Output the [X, Y] coordinate of the center of the cell containing the given text.  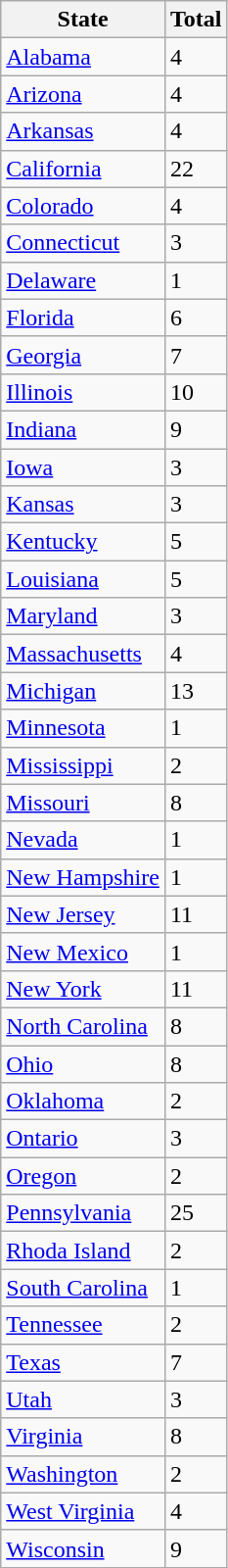
Maryland [83, 616]
Rhoda Island [83, 1250]
Arkansas [83, 131]
Minnesota [83, 728]
13 [196, 691]
North Carolina [83, 1026]
Massachusetts [83, 654]
Tennessee [83, 1325]
Mississippi [83, 765]
New York [83, 989]
25 [196, 1213]
Nevada [83, 840]
Kansas [83, 505]
Kentucky [83, 542]
Oregon [83, 1176]
Wisconsin [83, 1548]
State [83, 20]
Oklahoma [83, 1102]
6 [196, 318]
West Virginia [83, 1511]
Pennsylvania [83, 1213]
Missouri [83, 803]
Ontario [83, 1139]
Texas [83, 1362]
Indiana [83, 429]
Utah [83, 1399]
Florida [83, 318]
Total [196, 20]
Ohio [83, 1063]
Louisiana [83, 579]
Michigan [83, 691]
New Hampshire [83, 877]
New Jersey [83, 914]
Georgia [83, 355]
22 [196, 169]
Illinois [83, 392]
Iowa [83, 467]
Arizona [83, 94]
Washington [83, 1474]
Delaware [83, 280]
California [83, 169]
Colorado [83, 206]
Connecticut [83, 243]
Alabama [83, 57]
Virginia [83, 1437]
10 [196, 392]
South Carolina [83, 1288]
New Mexico [83, 952]
